Return (x, y) of the center of cell containing provided text 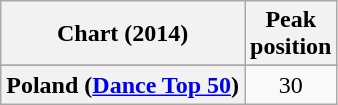
Chart (2014) (123, 34)
30 (291, 85)
Peakposition (291, 34)
Poland (Dance Top 50) (123, 85)
